Return the [X, Y] coordinate for the center point of the cell that contains the specified text.  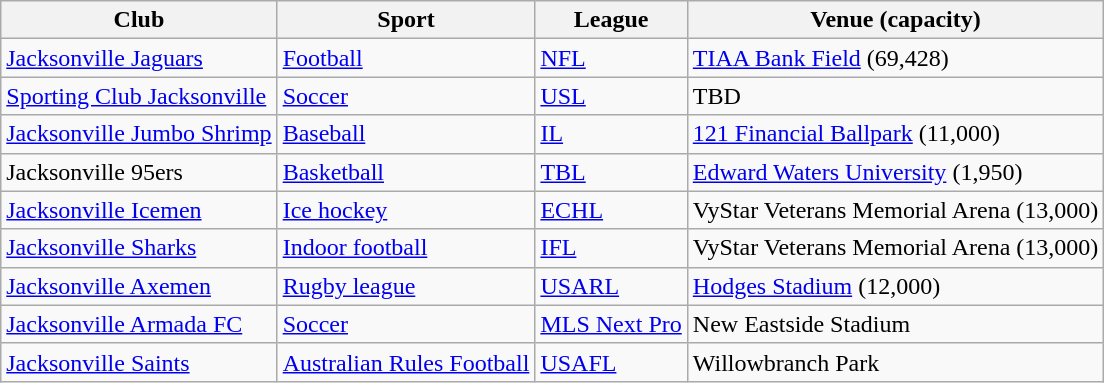
Willowbranch Park [896, 362]
NFL [611, 58]
Football [406, 58]
USAFL [611, 362]
New Eastside Stadium [896, 324]
Sport [406, 20]
Jacksonville Sharks [139, 248]
Jacksonville 95ers [139, 172]
Ice hockey [406, 210]
TBL [611, 172]
Jacksonville Axemen [139, 286]
121 Financial Ballpark (11,000) [896, 134]
ECHL [611, 210]
Australian Rules Football [406, 362]
Rugby league [406, 286]
Club [139, 20]
TBD [896, 96]
Venue (capacity) [896, 20]
League [611, 20]
TIAA Bank Field (69,428) [896, 58]
Basketball [406, 172]
USARL [611, 286]
Baseball [406, 134]
Edward Waters University (1,950) [896, 172]
IFL [611, 248]
Indoor football [406, 248]
IL [611, 134]
Jacksonville Jumbo Shrimp [139, 134]
MLS Next Pro [611, 324]
Jacksonville Armada FC [139, 324]
Jacksonville Jaguars [139, 58]
Hodges Stadium (12,000) [896, 286]
Jacksonville Saints [139, 362]
Sporting Club Jacksonville [139, 96]
Jacksonville Icemen [139, 210]
USL [611, 96]
